Search for the cell housing the specified text and yield its (x, y) center coordinate. 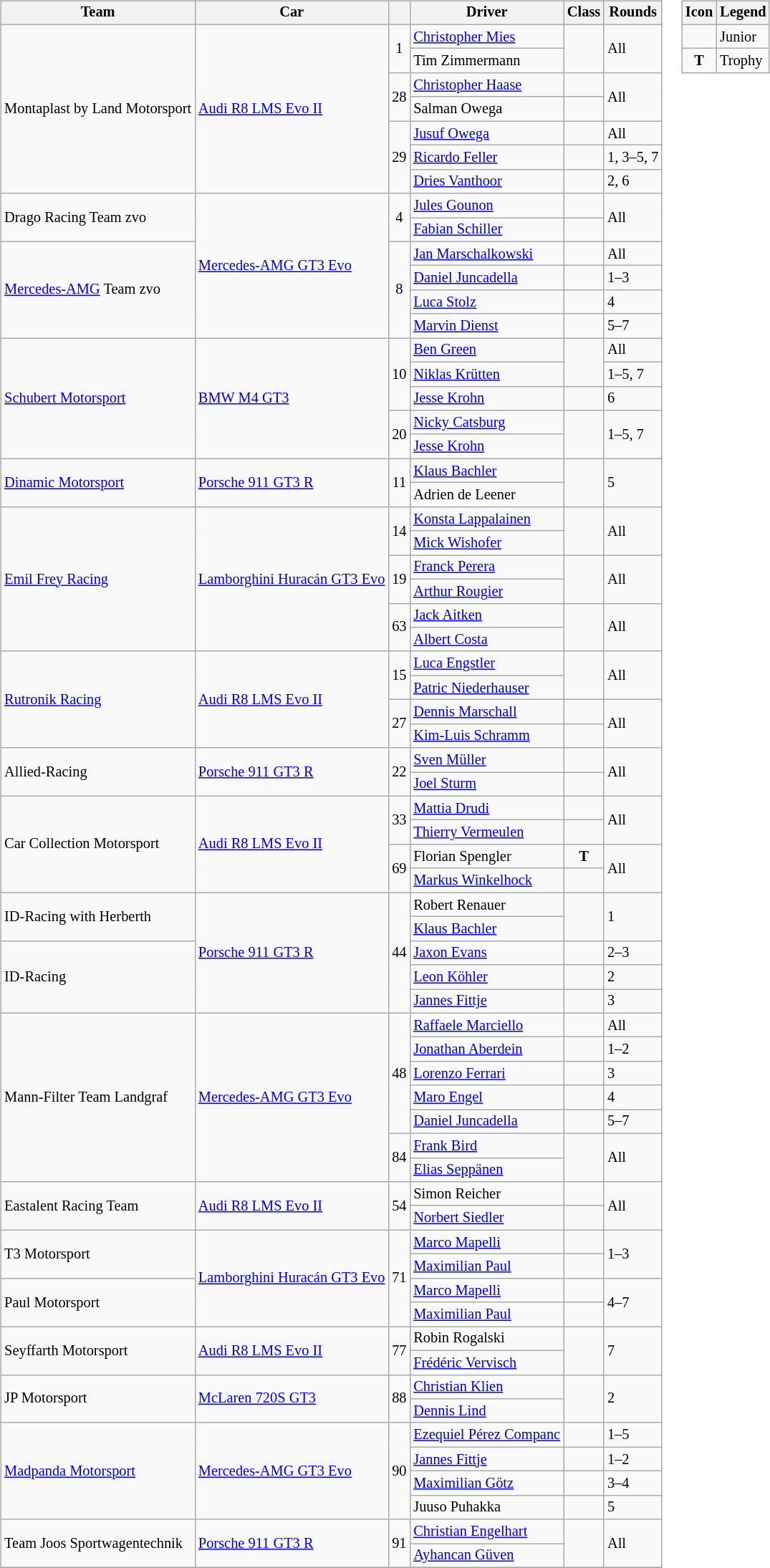
91 (399, 1543)
McLaren 720S GT3 (292, 1398)
33 (399, 819)
28 (399, 97)
T3 Motorsport (97, 1254)
14 (399, 530)
48 (399, 1073)
Salman Owega (487, 109)
Eastalent Racing Team (97, 1206)
Luca Stolz (487, 302)
Fabian Schiller (487, 230)
Raffaele Marciello (487, 1025)
Dries Vanthoor (487, 181)
22 (399, 772)
Franck Perera (487, 567)
Class (584, 13)
Robin Rogalski (487, 1339)
19 (399, 579)
63 (399, 627)
Juuso Puhakka (487, 1507)
10 (399, 374)
Thierry Vermeulen (487, 832)
Dennis Marschall (487, 712)
Mattia Drudi (487, 808)
Jan Marschalkowski (487, 254)
Leon Köhler (487, 977)
Icon (699, 13)
Trophy (743, 61)
Team (97, 13)
Mann-Filter Team Landgraf (97, 1097)
Junior (743, 37)
11 (399, 483)
54 (399, 1206)
Arthur Rougier (487, 591)
Marvin Dienst (487, 326)
Sven Müller (487, 760)
2, 6 (633, 181)
Driver (487, 13)
Team Joos Sportwagentechnik (97, 1543)
Jules Gounon (487, 206)
Jusuf Owega (487, 133)
Maximilian Götz (487, 1483)
Mick Wishofer (487, 543)
Luca Engstler (487, 663)
Ezequiel Pérez Companc (487, 1435)
84 (399, 1158)
Markus Winkelhock (487, 880)
88 (399, 1398)
Mercedes-AMG Team zvo (97, 289)
Albert Costa (487, 640)
Nicky Catsburg (487, 423)
Maro Engel (487, 1097)
Dinamic Motorsport (97, 483)
15 (399, 675)
4–7 (633, 1302)
Paul Motorsport (97, 1302)
Ricardo Feller (487, 158)
Simon Reicher (487, 1194)
Christian Klien (487, 1387)
Joel Sturm (487, 784)
Christian Engelhart (487, 1531)
Konsta Lappalainen (487, 519)
71 (399, 1278)
Norbert Siedler (487, 1218)
Tim Zimmermann (487, 61)
Car Collection Motorsport (97, 844)
1, 3–5, 7 (633, 158)
Christopher Haase (487, 85)
90 (399, 1471)
Drago Racing Team zvo (97, 218)
ID-Racing (97, 977)
Adrien de Leener (487, 495)
Ben Green (487, 350)
Allied-Racing (97, 772)
Florian Spengler (487, 857)
7 (633, 1351)
Legend (743, 13)
Kim-Luis Schramm (487, 736)
Seyffarth Motorsport (97, 1351)
29 (399, 158)
Schubert Motorsport (97, 398)
44 (399, 953)
3–4 (633, 1483)
Elias Seppänen (487, 1170)
Rutronik Racing (97, 699)
BMW M4 GT3 (292, 398)
Frank Bird (487, 1145)
Car (292, 13)
8 (399, 289)
69 (399, 868)
Dennis Lind (487, 1411)
ID-Racing with Herberth (97, 917)
Rounds (633, 13)
Robert Renauer (487, 905)
Patric Niederhauser (487, 688)
2–3 (633, 953)
Niklas Krütten (487, 374)
27 (399, 723)
6 (633, 398)
Jack Aitken (487, 615)
Emil Frey Racing (97, 579)
Jaxon Evans (487, 953)
Lorenzo Ferrari (487, 1074)
20 (399, 434)
Ayhancan Güven (487, 1556)
Frédéric Vervisch (487, 1362)
1–5 (633, 1435)
Jonathan Aberdein (487, 1049)
Madpanda Motorsport (97, 1471)
JP Motorsport (97, 1398)
Christopher Mies (487, 37)
Montaplast by Land Motorsport (97, 109)
77 (399, 1351)
